Capture the cell that displays the provided text and extract its [X, Y] central coordinate. 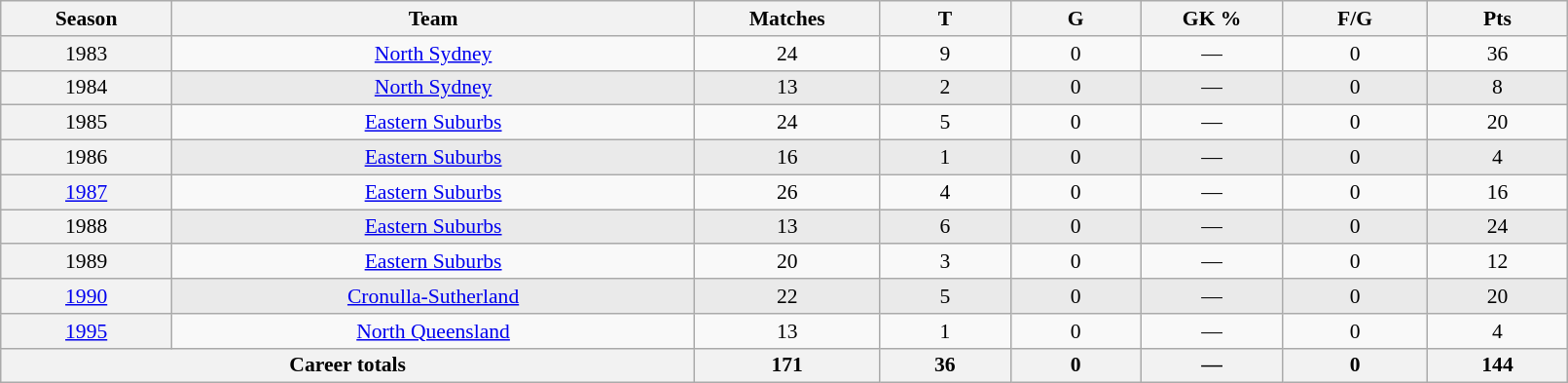
Pts [1497, 19]
1986 [87, 158]
1983 [87, 54]
Career totals [348, 365]
1985 [87, 123]
8 [1497, 88]
1995 [87, 331]
22 [787, 296]
GK % [1212, 19]
26 [787, 192]
Cronulla-Sutherland [434, 296]
Season [87, 19]
1989 [87, 262]
F/G [1355, 19]
1988 [87, 227]
1984 [87, 88]
North Queensland [434, 331]
6 [945, 227]
1987 [87, 192]
9 [945, 54]
1990 [87, 296]
171 [787, 365]
T [945, 19]
Matches [787, 19]
Team [434, 19]
3 [945, 262]
144 [1497, 365]
G [1076, 19]
12 [1497, 262]
2 [945, 88]
